Capture the cell that displays the provided text and extract its [X, Y] central coordinate. 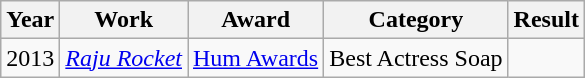
Result [546, 20]
Award [256, 20]
Hum Awards [256, 58]
2013 [30, 58]
Category [416, 20]
Raju Rocket [124, 58]
Best Actress Soap [416, 58]
Year [30, 20]
Work [124, 20]
